Find where the given text appears and provide that cell's center as [X, Y] coordinate. 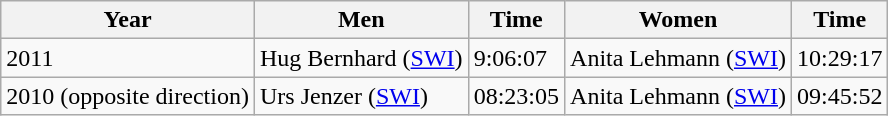
Men [361, 20]
Hug Bernhard (SWI) [361, 58]
2011 [128, 58]
10:29:17 [840, 58]
2010 (opposite direction) [128, 96]
9:06:07 [516, 58]
Year [128, 20]
Women [678, 20]
08:23:05 [516, 96]
09:45:52 [840, 96]
Urs Jenzer (SWI) [361, 96]
